Output the (x, y) coordinate of the center of the cell containing the given text.  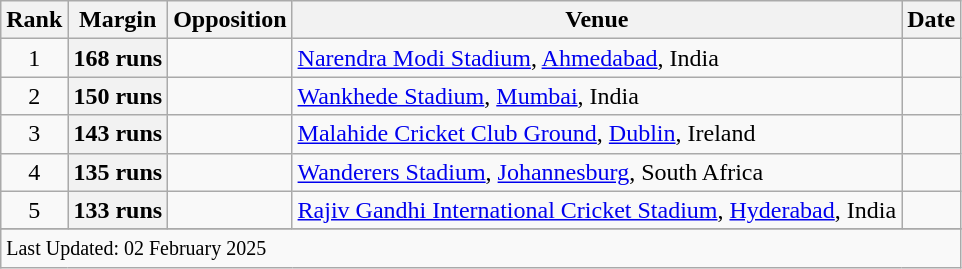
1 (34, 58)
Margin (118, 20)
Narendra Modi Stadium, Ahmedabad, India (597, 58)
Malahide Cricket Club Ground, Dublin, Ireland (597, 134)
Wanderers Stadium, Johannesburg, South Africa (597, 172)
Rajiv Gandhi International Cricket Stadium, Hyderabad, India (597, 210)
4 (34, 172)
Last Updated: 02 February 2025 (481, 248)
135 runs (118, 172)
168 runs (118, 58)
Rank (34, 20)
5 (34, 210)
150 runs (118, 96)
133 runs (118, 210)
Wankhede Stadium, Mumbai, India (597, 96)
3 (34, 134)
Opposition (230, 20)
2 (34, 96)
143 runs (118, 134)
Venue (597, 20)
Date (932, 20)
